Detect which cell encompasses the target text, then output its (X, Y) center coordinate. 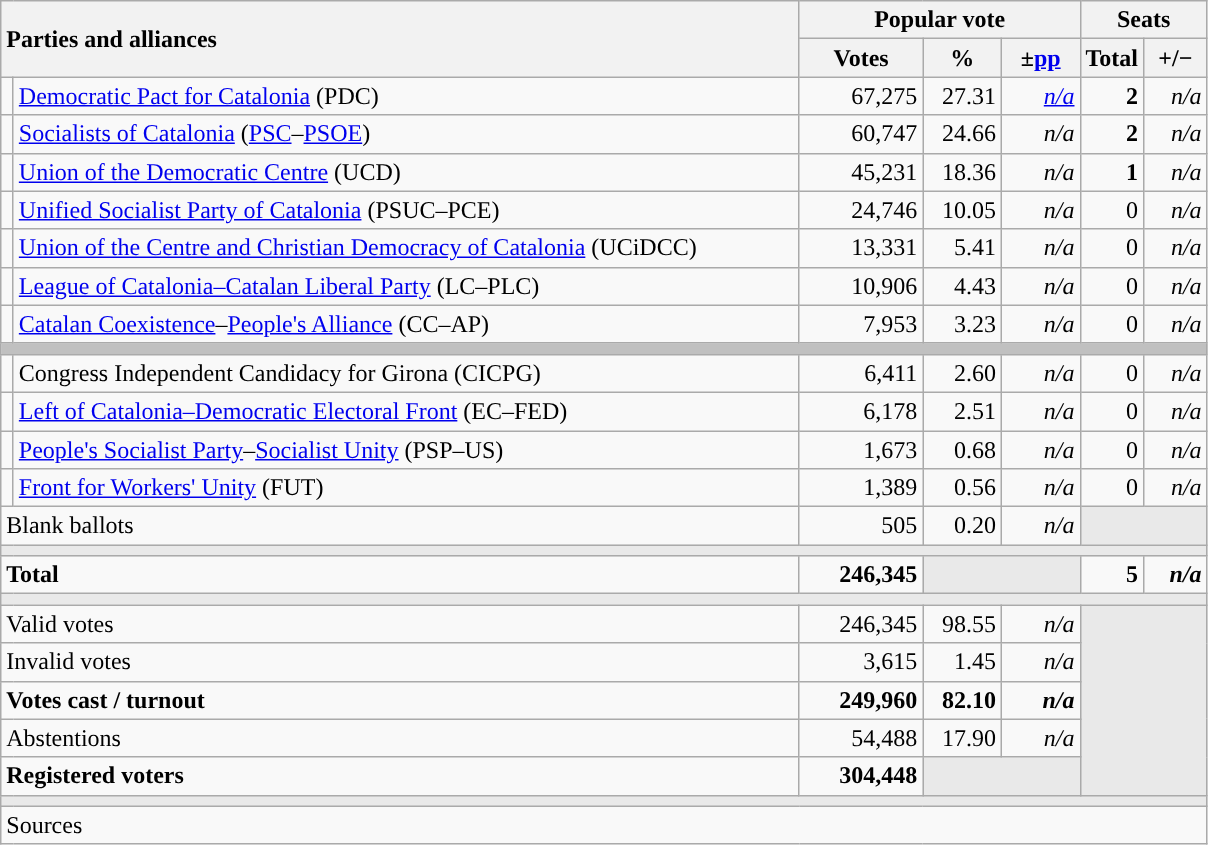
League of Catalonia–Catalan Liberal Party (LC–PLC) (406, 286)
Left of Catalonia–Democratic Electoral Front (EC–FED) (406, 411)
People's Socialist Party–Socialist Unity (PSP–US) (406, 449)
1,389 (861, 488)
7,953 (861, 324)
Socialists of Catalonia (PSC–PSOE) (406, 134)
Votes cast / turnout (400, 700)
10.05 (962, 210)
5 (1112, 575)
54,488 (861, 738)
82.10 (962, 700)
60,747 (861, 134)
Democratic Pact for Catalonia (PDC) (406, 96)
67,275 (861, 96)
2.60 (962, 373)
27.31 (962, 96)
Congress Independent Candidacy for Girona (CICPG) (406, 373)
Parties and alliances (400, 39)
Union of the Centre and Christian Democracy of Catalonia (UCiDCC) (406, 248)
13,331 (861, 248)
Abstentions (400, 738)
Seats (1144, 20)
0.68 (962, 449)
Valid votes (400, 624)
98.55 (962, 624)
Registered voters (400, 776)
+/− (1176, 58)
Sources (604, 825)
Blank ballots (400, 526)
10,906 (861, 286)
4.43 (962, 286)
6,411 (861, 373)
% (962, 58)
Votes (861, 58)
249,960 (861, 700)
0.20 (962, 526)
505 (861, 526)
1,673 (861, 449)
5.41 (962, 248)
3.23 (962, 324)
Union of the Democratic Centre (UCD) (406, 172)
24,746 (861, 210)
304,448 (861, 776)
Unified Socialist Party of Catalonia (PSUC–PCE) (406, 210)
45,231 (861, 172)
±pp (1040, 58)
24.66 (962, 134)
1.45 (962, 662)
2.51 (962, 411)
3,615 (861, 662)
0.56 (962, 488)
1 (1112, 172)
17.90 (962, 738)
Popular vote (940, 20)
6,178 (861, 411)
Front for Workers' Unity (FUT) (406, 488)
Catalan Coexistence–People's Alliance (CC–AP) (406, 324)
18.36 (962, 172)
Invalid votes (400, 662)
